Scan for the cell matching the given text and deliver its (x, y) coordinate at center. 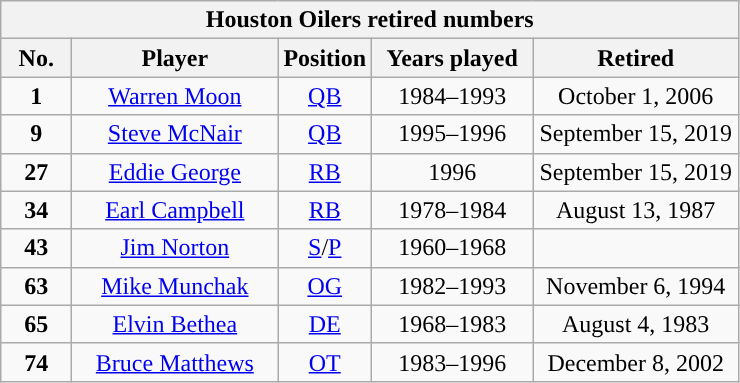
Jim Norton (175, 248)
1960–1968 (452, 248)
October 1, 2006 (636, 96)
August 13, 1987 (636, 210)
No. (36, 58)
1995–1996 (452, 134)
1968–1983 (452, 324)
65 (36, 324)
Earl Campbell (175, 210)
74 (36, 362)
August 4, 1983 (636, 324)
34 (36, 210)
Bruce Matthews (175, 362)
Mike Munchak (175, 286)
OT (325, 362)
1996 (452, 172)
1978–1984 (452, 210)
9 (36, 134)
Position (325, 58)
1983–1996 (452, 362)
Retired (636, 58)
Steve McNair (175, 134)
S/P (325, 248)
1 (36, 96)
Houston Oilers retired numbers (370, 20)
Years played (452, 58)
Elvin Bethea (175, 324)
DE (325, 324)
OG (325, 286)
December 8, 2002 (636, 362)
Eddie George (175, 172)
1984–1993 (452, 96)
63 (36, 286)
Warren Moon (175, 96)
27 (36, 172)
43 (36, 248)
1982–1993 (452, 286)
November 6, 1994 (636, 286)
Player (175, 58)
